For the text-containing cell, return its midpoint in [X, Y] coordinate format. 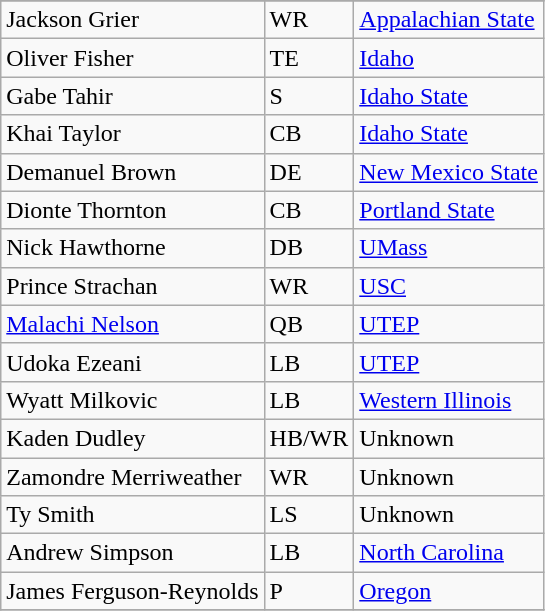
Oregon [449, 591]
Jackson Grier [132, 20]
Zamondre Merriweather [132, 477]
DE [309, 172]
Andrew Simpson [132, 553]
North Carolina [449, 553]
Malachi Nelson [132, 324]
Idaho [449, 58]
S [309, 96]
Ty Smith [132, 515]
UMass [449, 248]
Khai Taylor [132, 134]
Appalachian State [449, 20]
Nick Hawthorne [132, 248]
Dionte Thornton [132, 210]
HB/WR [309, 438]
Portland State [449, 210]
LS [309, 515]
Udoka Ezeani [132, 362]
DB [309, 248]
USC [449, 286]
Gabe Tahir [132, 96]
Oliver Fisher [132, 58]
New Mexico State [449, 172]
Prince Strachan [132, 286]
Demanuel Brown [132, 172]
P [309, 591]
QB [309, 324]
Wyatt Milkovic [132, 400]
James Ferguson-Reynolds [132, 591]
Western Illinois [449, 400]
TE [309, 58]
Kaden Dudley [132, 438]
